Find where the given text appears and provide that cell's center as (X, Y) coordinate. 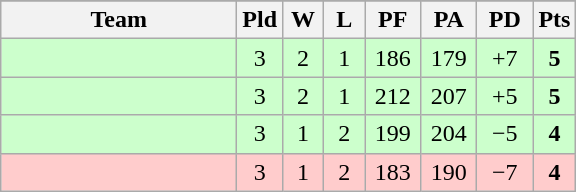
Pld (260, 20)
+7 (505, 58)
Pts (554, 20)
212 (393, 96)
+5 (505, 96)
PA (449, 20)
207 (449, 96)
PD (505, 20)
−5 (505, 134)
W (304, 20)
186 (393, 58)
−7 (505, 172)
Team (119, 20)
PF (393, 20)
190 (449, 172)
183 (393, 172)
199 (393, 134)
L (344, 20)
179 (449, 58)
204 (449, 134)
